Scan for the cell matching the given text and deliver its [x, y] coordinate at center. 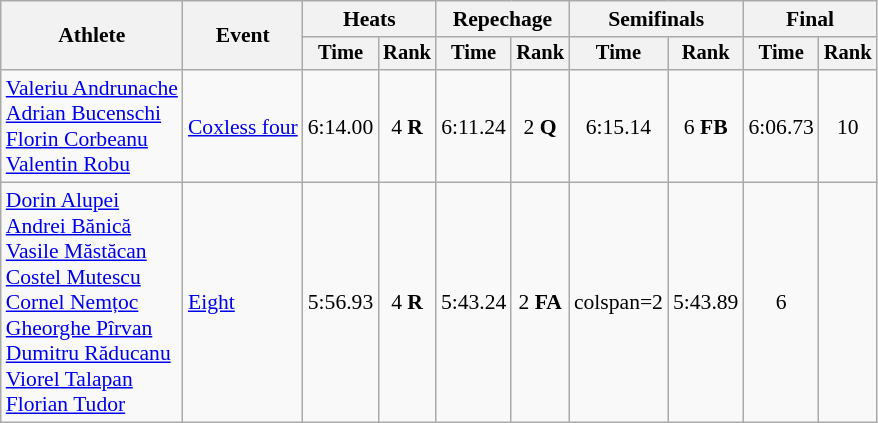
10 [848, 126]
Semifinals [656, 19]
2 Q [540, 126]
Athlete [92, 36]
2 FA [540, 303]
Final [810, 19]
Valeriu Andrunache Adrian Bucenschi Florin Corbeanu Valentin Robu [92, 126]
6 [780, 303]
Heats [370, 19]
colspan=2 [618, 303]
Dorin Alupei Andrei Bănică Vasile Măstăcan Costel Mutescu Cornel Nemțoc Gheorghe Pîrvan Dumitru Răducanu Viorel Talapan Florian Tudor [92, 303]
6:14.00 [340, 126]
6:06.73 [780, 126]
5:43.24 [474, 303]
6 FB [706, 126]
Event [243, 36]
6:15.14 [618, 126]
6:11.24 [474, 126]
Eight [243, 303]
5:43.89 [706, 303]
Coxless four [243, 126]
Repechage [502, 19]
5:56.93 [340, 303]
